For the text-containing cell, return its midpoint in (X, Y) coordinate format. 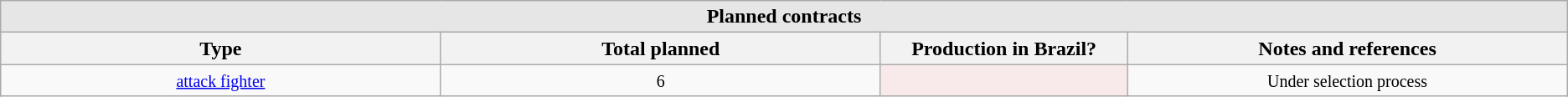
Production in Brazil? (1003, 48)
attack fighter (221, 80)
Total planned (660, 48)
Planned contracts (784, 17)
6 (660, 80)
Under selection process (1347, 80)
Notes and references (1347, 48)
Type (221, 48)
